Provide the (x, y) coordinate of the cell's center where the given text is located.  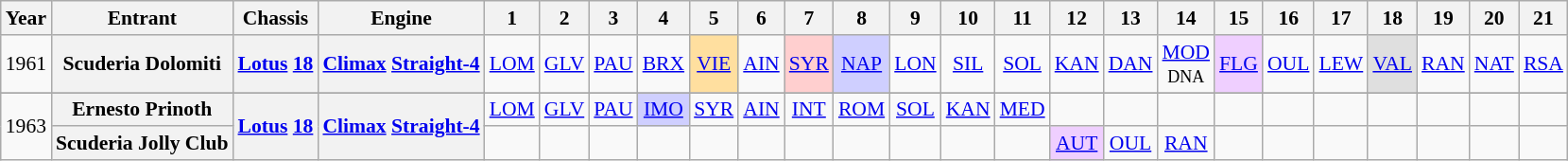
INT (809, 110)
MODDNA (1187, 64)
15 (1238, 18)
BRX (663, 64)
Scuderia Jolly Club (142, 144)
10 (968, 18)
Ernesto Prinoth (142, 110)
4 (663, 18)
Chassis (275, 18)
IMO (663, 110)
12 (1077, 18)
AUT (1077, 144)
Engine (401, 18)
13 (1130, 18)
1963 (26, 127)
NAT (1494, 64)
7 (809, 18)
LON (915, 64)
Entrant (142, 18)
RSA (1543, 64)
2 (565, 18)
Year (26, 18)
11 (1023, 18)
LEW (1340, 64)
1961 (26, 64)
NAP (862, 64)
6 (761, 18)
14 (1187, 18)
MED (1023, 110)
5 (714, 18)
3 (612, 18)
Scuderia Dolomiti (142, 64)
1 (512, 18)
9 (915, 18)
20 (1494, 18)
18 (1392, 18)
VAL (1392, 64)
19 (1443, 18)
ROM (862, 110)
DAN (1130, 64)
8 (862, 18)
SIL (968, 64)
FLG (1238, 64)
VIE (714, 64)
16 (1288, 18)
21 (1543, 18)
17 (1340, 18)
